Identify which cell holds the provided text, then report its (X, Y) central coordinate. 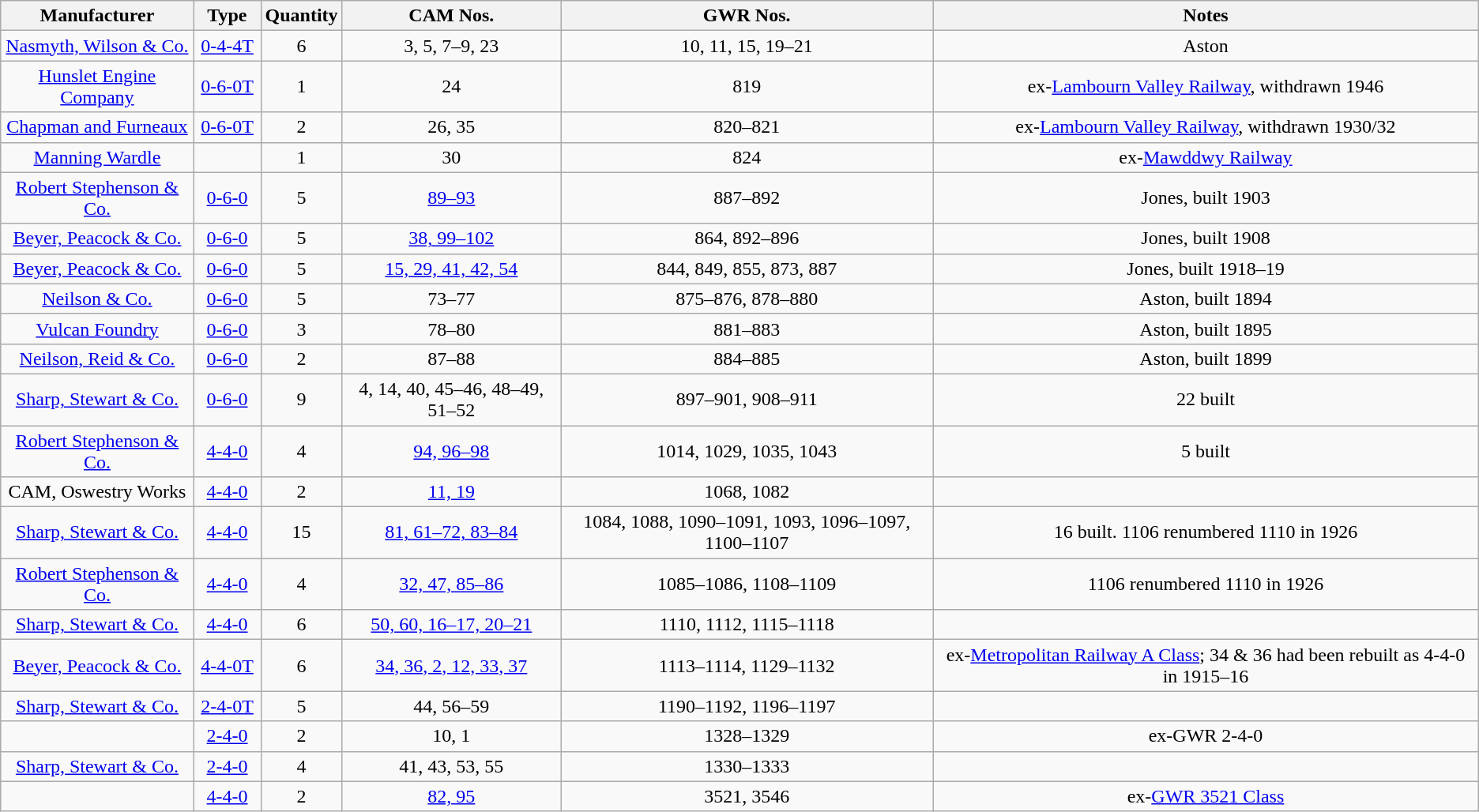
0-4-4T (228, 46)
16 built. 1106 renumbered 1110 in 1926 (1206, 532)
3, 5, 7–9, 23 (452, 46)
10, 1 (452, 736)
CAM Nos. (452, 16)
824 (747, 157)
1106 renumbered 1110 in 1926 (1206, 585)
820–821 (747, 127)
15, 29, 41, 42, 54 (452, 269)
41, 43, 53, 55 (452, 766)
Manufacturer (97, 16)
32, 47, 85–86 (452, 585)
94, 96–98 (452, 450)
Type (228, 16)
1328–1329 (747, 736)
87–88 (452, 359)
1014, 1029, 1035, 1043 (747, 450)
Nasmyth, Wilson & Co. (97, 46)
73–77 (452, 299)
GWR Nos. (747, 16)
Quantity (302, 16)
89–93 (452, 197)
1190–1192, 1196–1197 (747, 706)
864, 892–896 (747, 239)
1113–1114, 1129–1132 (747, 665)
Aston, built 1895 (1206, 329)
ex-Metropolitan Railway A Class; 34 & 36 had been rebuilt as 4-4-0 in 1915–16 (1206, 665)
1085–1086, 1108–1109 (747, 585)
819 (747, 87)
9 (302, 400)
24 (452, 87)
5 built (1206, 450)
ex-Lambourn Valley Railway, withdrawn 1946 (1206, 87)
Aston, built 1894 (1206, 299)
Neilson, Reid & Co. (97, 359)
844, 849, 855, 873, 887 (747, 269)
Aston, built 1899 (1206, 359)
82, 95 (452, 796)
34, 36, 2, 12, 33, 37 (452, 665)
15 (302, 532)
ex-Lambourn Valley Railway, withdrawn 1930/32 (1206, 127)
897–901, 908–911 (747, 400)
38, 99–102 (452, 239)
4-4-0T (228, 665)
1084, 1088, 1090–1091, 1093, 1096–1097, 1100–1107 (747, 532)
3521, 3546 (747, 796)
Vulcan Foundry (97, 329)
30 (452, 157)
81, 61–72, 83–84 (452, 532)
Jones, built 1918–19 (1206, 269)
ex-GWR 2-4-0 (1206, 736)
1068, 1082 (747, 492)
78–80 (452, 329)
ex-Mawddwy Railway (1206, 157)
CAM, Oswestry Works (97, 492)
Jones, built 1908 (1206, 239)
Notes (1206, 16)
10, 11, 15, 19–21 (747, 46)
Manning Wardle (97, 157)
875–876, 878–880 (747, 299)
881–883 (747, 329)
2-4-0T (228, 706)
11, 19 (452, 492)
884–885 (747, 359)
26, 35 (452, 127)
4, 14, 40, 45–46, 48–49, 51–52 (452, 400)
Hunslet Engine Company (97, 87)
1330–1333 (747, 766)
22 built (1206, 400)
ex-GWR 3521 Class (1206, 796)
50, 60, 16–17, 20–21 (452, 625)
Aston (1206, 46)
44, 56–59 (452, 706)
3 (302, 329)
Neilson & Co. (97, 299)
Jones, built 1903 (1206, 197)
1110, 1112, 1115–1118 (747, 625)
Chapman and Furneaux (97, 127)
887–892 (747, 197)
